Find where the given text appears and provide that cell's center as (x, y) coordinate. 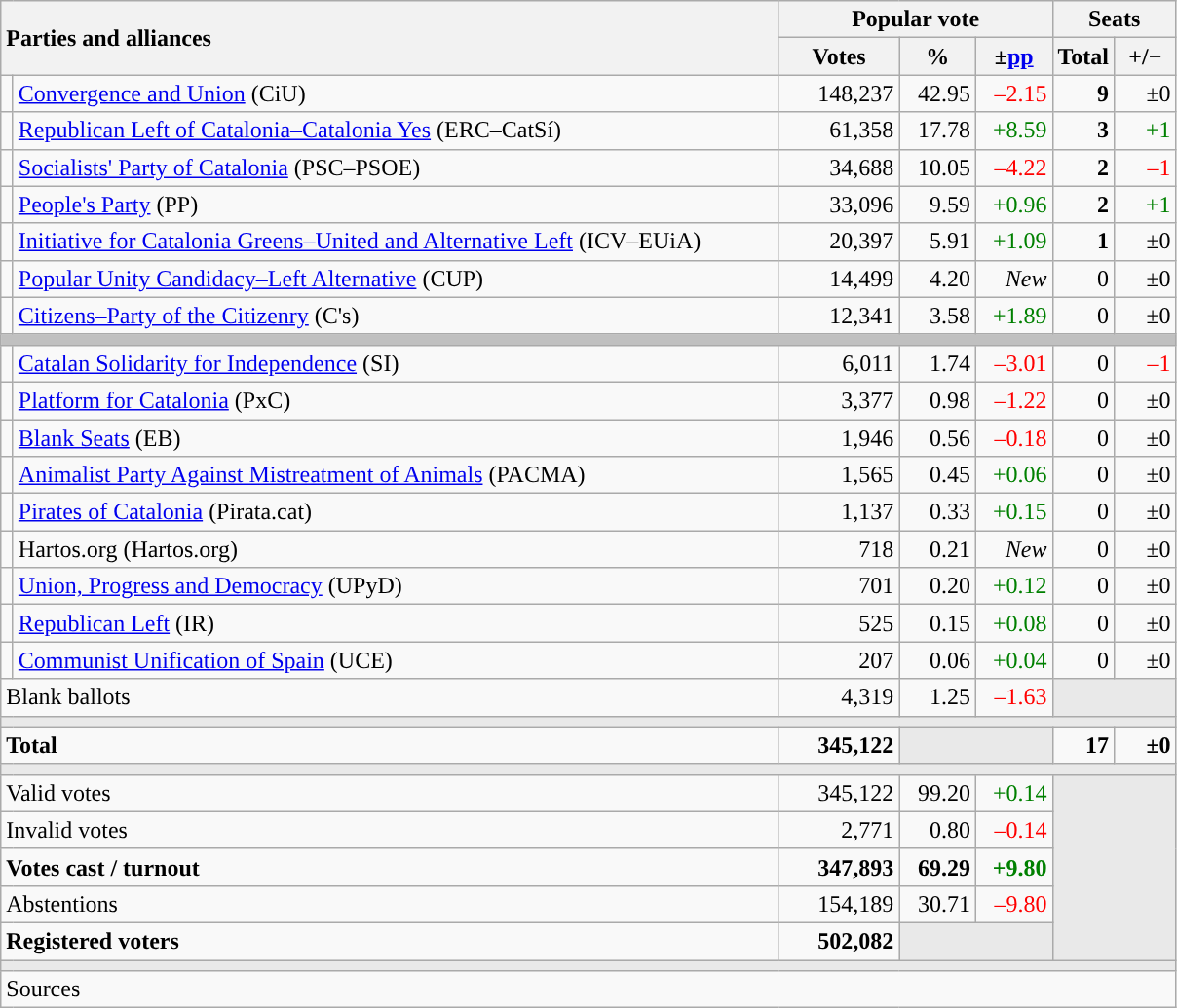
Blank ballots (390, 697)
+1.89 (1013, 316)
347,893 (839, 867)
0.33 (937, 512)
+8.59 (1013, 131)
People's Party (PP) (396, 205)
–4.22 (1013, 168)
2,771 (839, 830)
Popular vote (916, 19)
0.80 (937, 830)
Convergence and Union (CiU) (396, 93)
61,358 (839, 131)
10.05 (937, 168)
Communist Unification of Spain (UCE) (396, 660)
Catalan Solidarity for Independence (SI) (396, 363)
69.29 (937, 867)
0.98 (937, 400)
1,946 (839, 437)
Seats (1115, 19)
20,397 (839, 242)
42.95 (937, 93)
Union, Progress and Democracy (UPyD) (396, 586)
±pp (1013, 56)
14,499 (839, 279)
4.20 (937, 279)
Pirates of Catalonia (Pirata.cat) (396, 512)
+9.80 (1013, 867)
+0.12 (1013, 586)
33,096 (839, 205)
Platform for Catalonia (PxC) (396, 400)
148,237 (839, 93)
+0.06 (1013, 475)
0.56 (937, 437)
+0.14 (1013, 793)
154,189 (839, 904)
1.74 (937, 363)
Invalid votes (390, 830)
502,082 (839, 941)
12,341 (839, 316)
Votes cast / turnout (390, 867)
0.06 (937, 660)
525 (839, 623)
1 (1083, 242)
99.20 (937, 793)
17.78 (937, 131)
+/− (1146, 56)
Sources (588, 989)
Republican Left (IR) (396, 623)
Initiative for Catalonia Greens–United and Alternative Left (ICV–EUiA) (396, 242)
6,011 (839, 363)
3.58 (937, 316)
Popular Unity Candidacy–Left Alternative (CUP) (396, 279)
–9.80 (1013, 904)
30.71 (937, 904)
Animalist Party Against Mistreatment of Animals (PACMA) (396, 475)
–0.18 (1013, 437)
3 (1083, 131)
Parties and alliances (390, 38)
5.91 (937, 242)
9 (1083, 93)
–1.22 (1013, 400)
Republican Left of Catalonia–Catalonia Yes (ERC–CatSí) (396, 131)
4,319 (839, 697)
+1.09 (1013, 242)
Valid votes (390, 793)
+0.04 (1013, 660)
+0.08 (1013, 623)
207 (839, 660)
Hartos.org (Hartos.org) (396, 549)
9.59 (937, 205)
0.45 (937, 475)
% (937, 56)
–3.01 (1013, 363)
+0.15 (1013, 512)
Registered voters (390, 941)
1.25 (937, 697)
–0.14 (1013, 830)
Votes (839, 56)
17 (1083, 745)
+0.96 (1013, 205)
701 (839, 586)
0.21 (937, 549)
Socialists' Party of Catalonia (PSC–PSOE) (396, 168)
1,137 (839, 512)
1,565 (839, 475)
0.20 (937, 586)
0.15 (937, 623)
Citizens–Party of the Citizenry (C's) (396, 316)
34,688 (839, 168)
3,377 (839, 400)
–2.15 (1013, 93)
Abstentions (390, 904)
–1.63 (1013, 697)
Blank Seats (EB) (396, 437)
718 (839, 549)
